For the text-containing cell, return its midpoint in [X, Y] coordinate format. 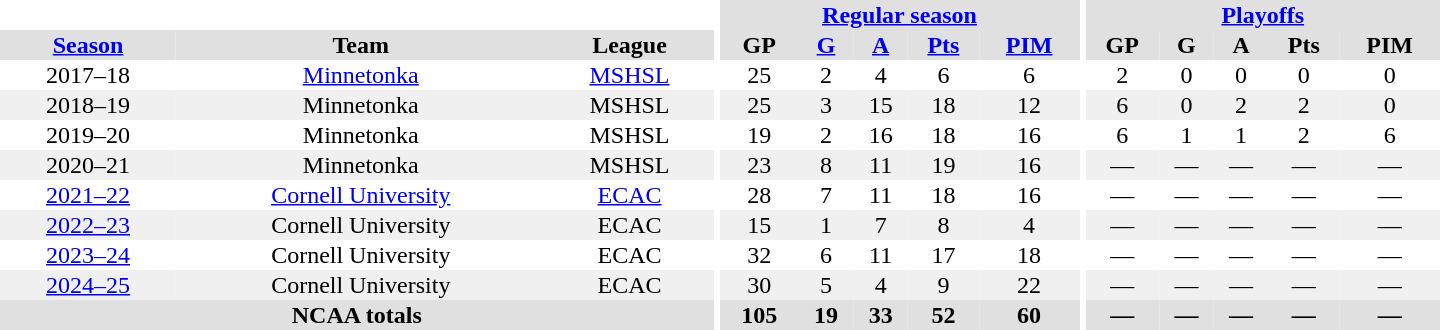
2024–25 [88, 285]
2017–18 [88, 75]
2018–19 [88, 105]
32 [760, 255]
30 [760, 285]
105 [760, 315]
23 [760, 165]
2020–21 [88, 165]
Team [360, 45]
League [629, 45]
Regular season [900, 15]
NCAA totals [357, 315]
52 [944, 315]
2019–20 [88, 135]
33 [880, 315]
17 [944, 255]
22 [1030, 285]
2023–24 [88, 255]
28 [760, 195]
12 [1030, 105]
Playoffs [1262, 15]
Season [88, 45]
5 [826, 285]
9 [944, 285]
2021–22 [88, 195]
60 [1030, 315]
3 [826, 105]
2022–23 [88, 225]
